Detect which cell encompasses the target text, then output its (x, y) center coordinate. 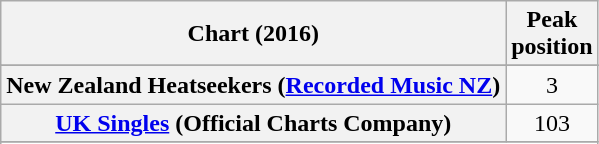
Peak position (552, 34)
103 (552, 123)
Chart (2016) (254, 34)
New Zealand Heatseekers (Recorded Music NZ) (254, 85)
3 (552, 85)
UK Singles (Official Charts Company) (254, 123)
